For the text-containing cell, return its midpoint in [x, y] coordinate format. 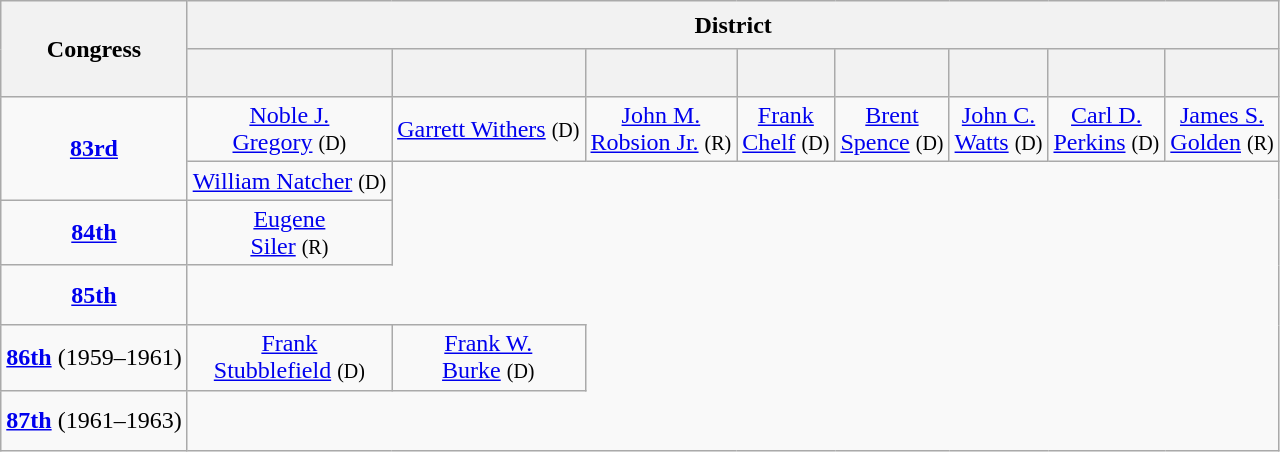
Noble J.Gregory (D) [289, 130]
FrankChelf (D) [786, 130]
John M.Robsion Jr. (R) [661, 130]
Congress [94, 49]
William Natcher (D) [289, 181]
James S.Golden (R) [1222, 130]
BrentSpence (D) [892, 130]
Garrett Withers (D) [488, 130]
John C.Watts (D) [998, 130]
83rd [94, 148]
Frank W.Burke (D) [488, 358]
District [733, 25]
FrankStubblefield (D) [289, 358]
EugeneSiler (R) [289, 232]
84th [94, 232]
86th (1959–1961) [94, 358]
87th (1961–1963) [94, 420]
Carl D.Perkins (D) [1106, 130]
85th [94, 295]
